Search for the cell housing the specified text and yield its (X, Y) center coordinate. 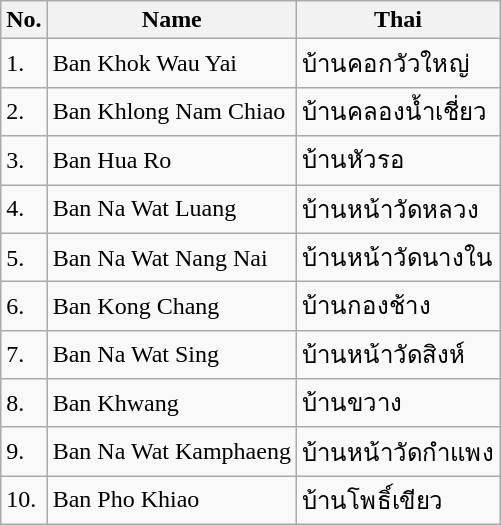
Ban Khok Wau Yai (172, 64)
บ้านหัวรอ (398, 160)
6. (24, 306)
บ้านคลองน้ำเชี่ยว (398, 112)
Ban Na Wat Kamphaeng (172, 452)
1. (24, 64)
Name (172, 20)
Ban Kong Chang (172, 306)
4. (24, 208)
บ้านโพธิ์เขียว (398, 500)
No. (24, 20)
10. (24, 500)
Thai (398, 20)
บ้านหน้าวัดกำแพง (398, 452)
Ban Khwang (172, 404)
7. (24, 354)
3. (24, 160)
5. (24, 258)
Ban Na Wat Sing (172, 354)
9. (24, 452)
Ban Na Wat Nang Nai (172, 258)
8. (24, 404)
บ้านหน้าวัดสิงห์ (398, 354)
บ้านหน้าวัดนางใน (398, 258)
Ban Na Wat Luang (172, 208)
Ban Hua Ro (172, 160)
Ban Khlong Nam Chiao (172, 112)
บ้านขวาง (398, 404)
บ้านกองช้าง (398, 306)
Ban Pho Khiao (172, 500)
บ้านคอกวัวใหญ่ (398, 64)
2. (24, 112)
บ้านหน้าวัดหลวง (398, 208)
